From the cell containing the given text, extract its center point as [x, y] coordinate. 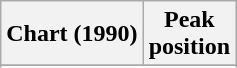
Peak position [189, 34]
Chart (1990) [72, 34]
